Extract the [X, Y] coordinate from the center of the cell holding the provided text.  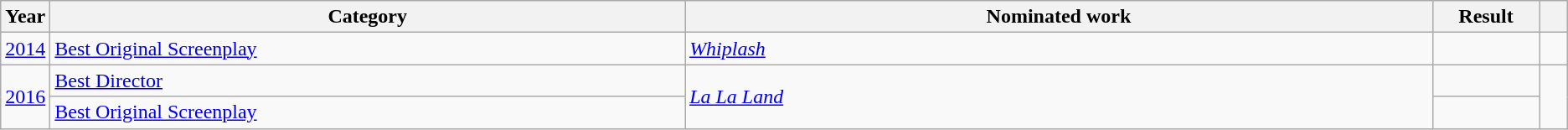
Nominated work [1059, 17]
2014 [25, 49]
Year [25, 17]
2016 [25, 96]
Best Director [368, 81]
La La Land [1059, 96]
Result [1486, 17]
Whiplash [1059, 49]
Category [368, 17]
